Identify which cell holds the provided text, then report its (X, Y) central coordinate. 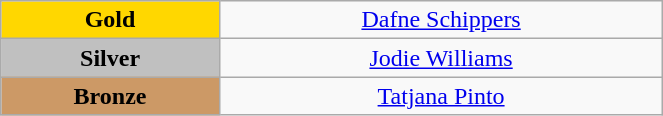
Gold (110, 20)
Tatjana Pinto (441, 96)
Jodie Williams (441, 58)
Bronze (110, 96)
Dafne Schippers (441, 20)
Silver (110, 58)
